Return (x, y) of the center of cell containing provided text 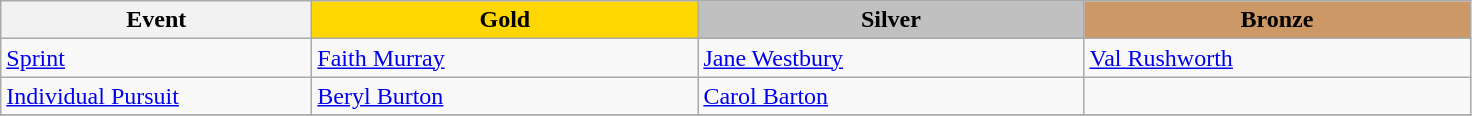
Faith Murray (505, 58)
Individual Pursuit (156, 96)
Silver (891, 20)
Bronze (1277, 20)
Sprint (156, 58)
Beryl Burton (505, 96)
Val Rushworth (1277, 58)
Carol Barton (891, 96)
Gold (505, 20)
Event (156, 20)
Jane Westbury (891, 58)
